Extract the (X, Y) coordinate from the center of the cell holding the provided text.  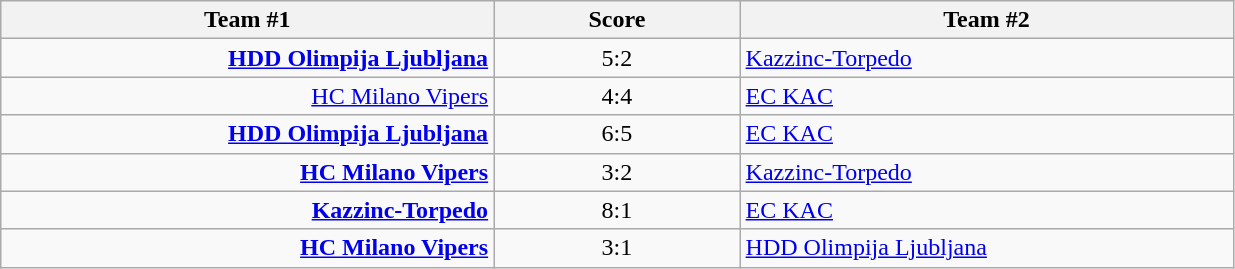
3:1 (617, 248)
3:2 (617, 172)
Team #2 (986, 20)
Score (617, 20)
8:1 (617, 210)
5:2 (617, 58)
Team #1 (248, 20)
6:5 (617, 134)
4:4 (617, 96)
